Locate the cell with the specified text and output its (X, Y) center coordinate. 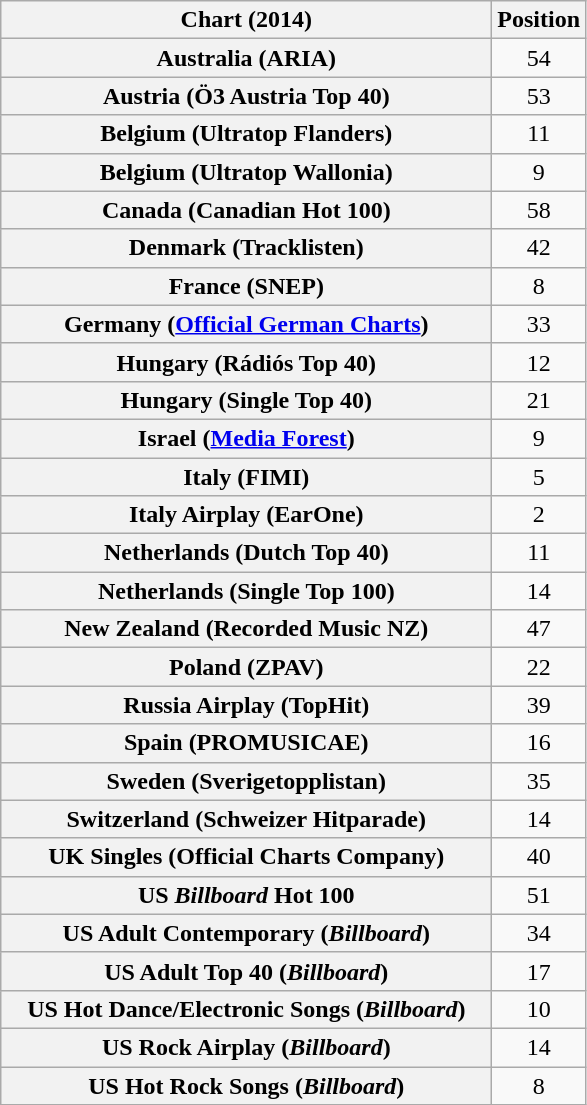
35 (539, 781)
Belgium (Ultratop Flanders) (246, 134)
Italy (FIMI) (246, 477)
Israel (Media Forest) (246, 438)
51 (539, 895)
21 (539, 400)
New Zealand (Recorded Music NZ) (246, 629)
Australia (ARIA) (246, 58)
17 (539, 971)
58 (539, 210)
Switzerland (Schweizer Hitparade) (246, 819)
Belgium (Ultratop Wallonia) (246, 172)
2 (539, 515)
53 (539, 96)
22 (539, 667)
Position (539, 20)
54 (539, 58)
Poland (ZPAV) (246, 667)
10 (539, 1009)
33 (539, 324)
Sweden (Sverigetopplistan) (246, 781)
Hungary (Rádiós Top 40) (246, 362)
UK Singles (Official Charts Company) (246, 857)
Chart (2014) (246, 20)
US Hot Rock Songs (Billboard) (246, 1085)
France (SNEP) (246, 286)
16 (539, 743)
42 (539, 248)
Netherlands (Dutch Top 40) (246, 553)
Spain (PROMUSICAE) (246, 743)
US Adult Top 40 (Billboard) (246, 971)
Germany (Official German Charts) (246, 324)
40 (539, 857)
Canada (Canadian Hot 100) (246, 210)
39 (539, 705)
US Hot Dance/Electronic Songs (Billboard) (246, 1009)
Italy Airplay (EarOne) (246, 515)
47 (539, 629)
34 (539, 933)
Russia Airplay (TopHit) (246, 705)
US Adult Contemporary (Billboard) (246, 933)
5 (539, 477)
Netherlands (Single Top 100) (246, 591)
12 (539, 362)
US Rock Airplay (Billboard) (246, 1047)
Austria (Ö3 Austria Top 40) (246, 96)
Denmark (Tracklisten) (246, 248)
US Billboard Hot 100 (246, 895)
Hungary (Single Top 40) (246, 400)
